Scan for the cell matching the given text and deliver its [x, y] coordinate at center. 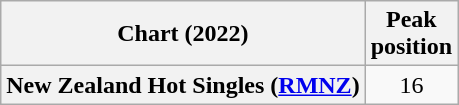
Chart (2022) [183, 34]
New Zealand Hot Singles (RMNZ) [183, 85]
16 [411, 85]
Peakposition [411, 34]
